For the text-containing cell, return its midpoint in (X, Y) coordinate format. 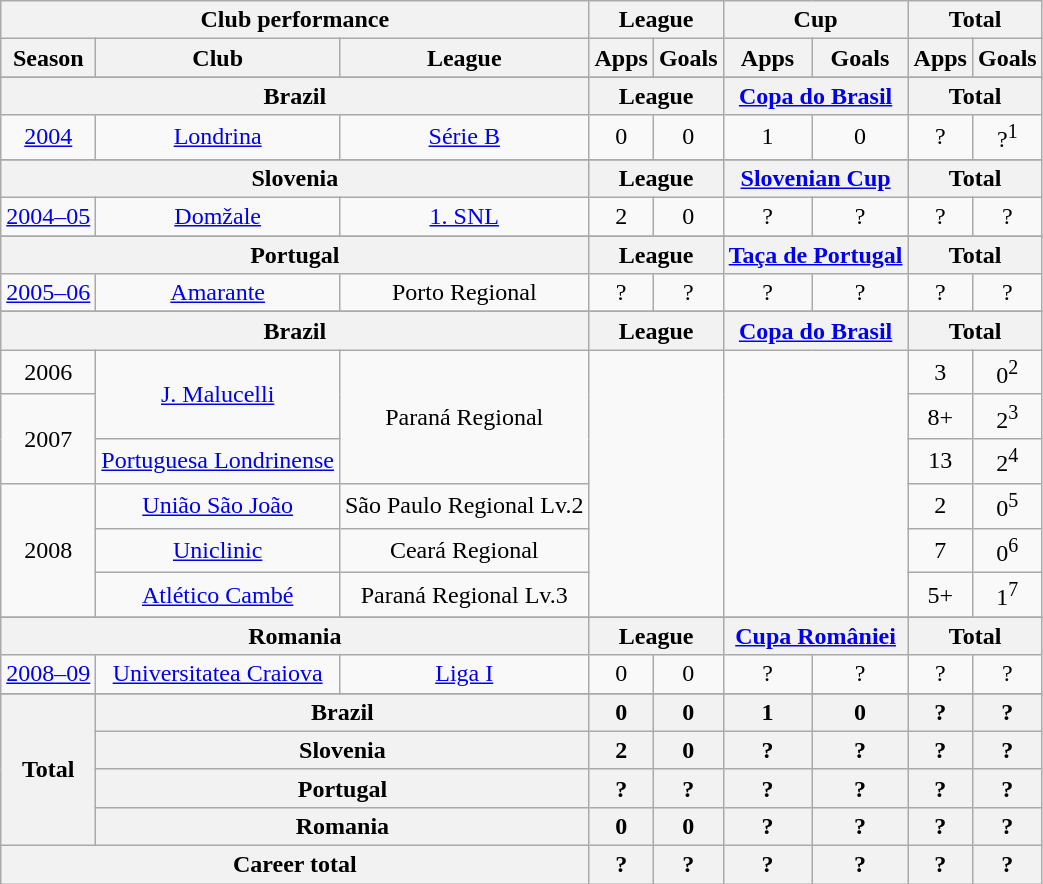
Uniclinic (218, 550)
Domžale (218, 217)
Cupa României (816, 636)
2006 (48, 372)
Club performance (295, 20)
Série B (464, 138)
Career total (295, 865)
24 (1007, 462)
Universitatea Craiova (218, 674)
17 (1007, 596)
Londrina (218, 138)
Club (218, 58)
Paraná Regional Lv.3 (464, 596)
Porto Regional (464, 293)
7 (940, 550)
1. SNL (464, 217)
2004–05 (48, 217)
2007 (48, 438)
Taça de Portugal (816, 255)
Amarante (218, 293)
2008–09 (48, 674)
5+ (940, 596)
Paraná Regional (464, 417)
2008 (48, 550)
Cup (816, 20)
23 (1007, 416)
2004 (48, 138)
J. Malucelli (218, 394)
06 (1007, 550)
Slovenian Cup (816, 178)
2005–06 (48, 293)
8+ (940, 416)
Season (48, 58)
Atlético Cambé (218, 596)
05 (1007, 506)
Ceará Regional (464, 550)
?1 (1007, 138)
3 (940, 372)
02 (1007, 372)
Portuguesa Londrinense (218, 462)
13 (940, 462)
União São João (218, 506)
Liga I (464, 674)
São Paulo Regional Lv.2 (464, 506)
